Determine the (X, Y) coordinate at the center of the cell enclosing the given text.  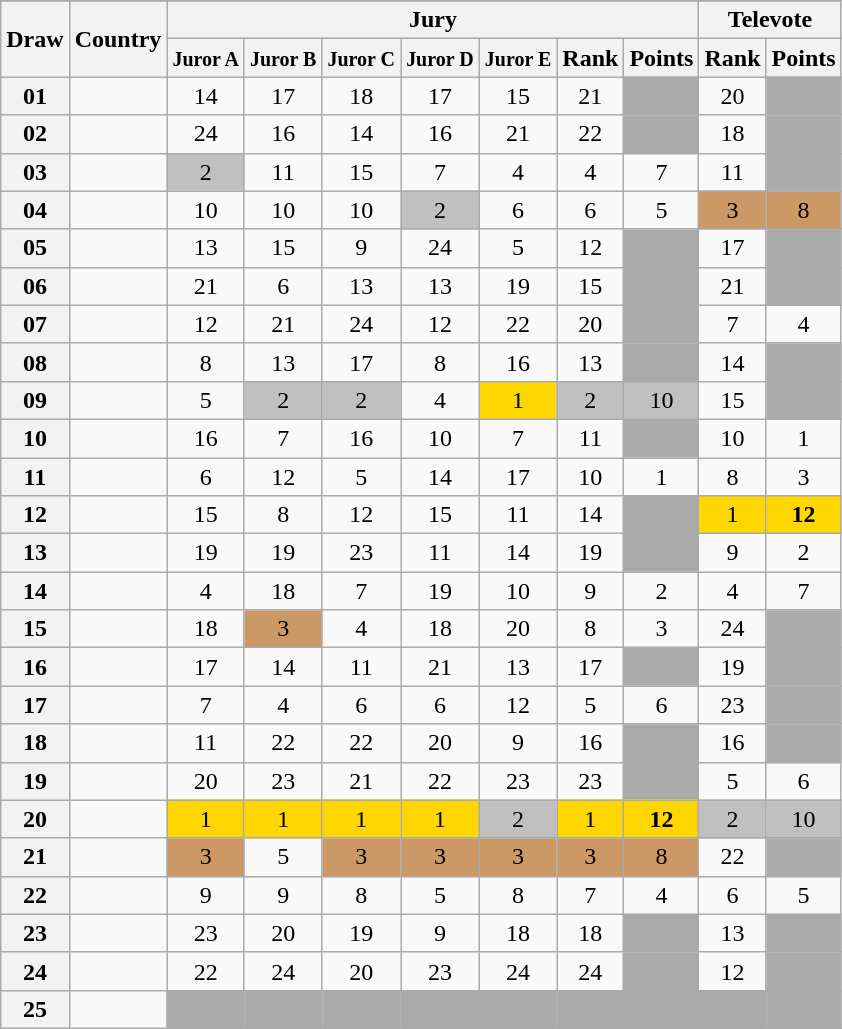
Jury (433, 20)
Draw (35, 39)
Juror E (518, 58)
01 (35, 96)
Juror C (362, 58)
02 (35, 134)
06 (35, 286)
07 (35, 324)
Juror B (283, 58)
05 (35, 248)
03 (35, 172)
09 (35, 400)
04 (35, 210)
Juror A (206, 58)
08 (35, 362)
Country (118, 39)
Televote (770, 20)
25 (35, 1009)
Juror D (440, 58)
